Extract the [X, Y] coordinate from the center of the cell holding the provided text.  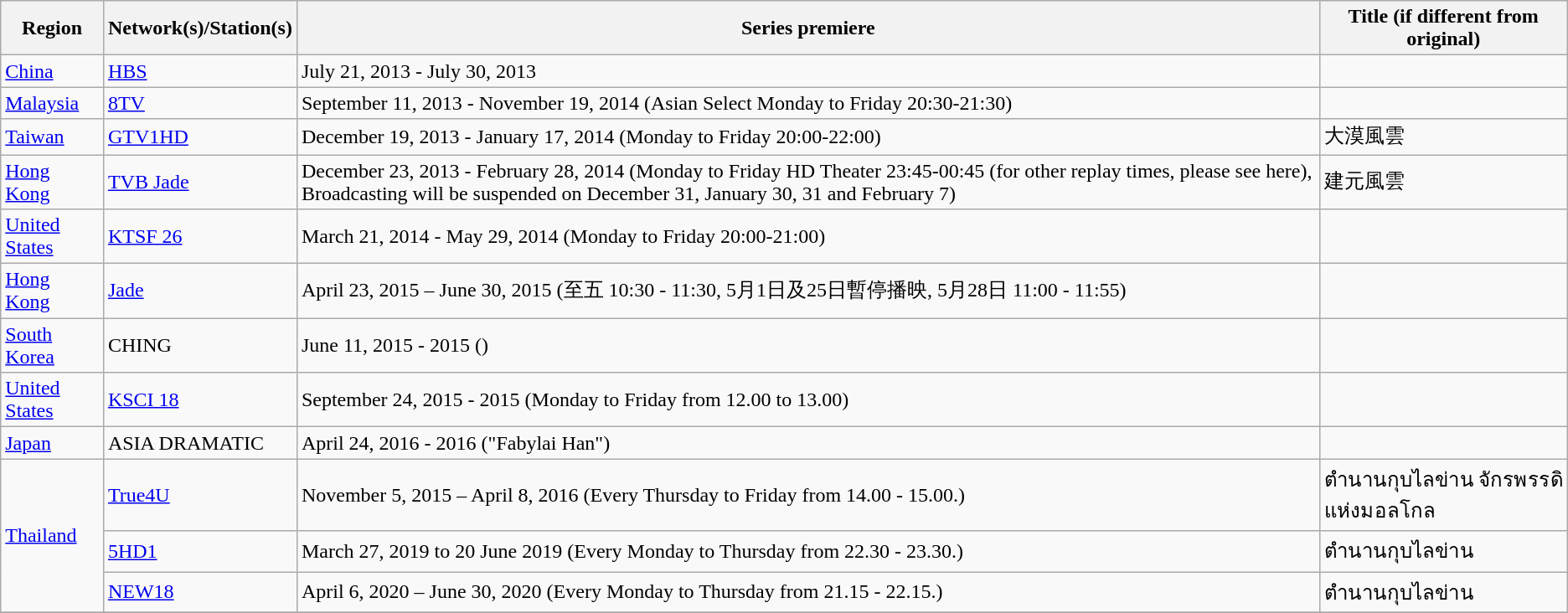
September 11, 2013 - November 19, 2014 (Asian Select Monday to Friday 20:30-21:30) [807, 103]
Jade [199, 291]
Region [52, 28]
April 23, 2015 – June 30, 2015 (至五 10:30 - 11:30, 5月1日及25日暫停播映, 5月28日 11:00 - 11:55) [807, 291]
Title (if different from original) [1443, 28]
NEW18 [199, 591]
8TV [199, 103]
大漠風雲 [1443, 137]
July 21, 2013 - July 30, 2013 [807, 71]
June 11, 2015 - 2015 () [807, 345]
Japan [52, 443]
March 27, 2019 to 20 June 2019 (Every Monday to Thursday from 22.30 - 23.30.) [807, 551]
CHING [199, 345]
Taiwan [52, 137]
Thailand [52, 536]
March 21, 2014 - May 29, 2014 (Monday to Friday 20:00-21:00) [807, 236]
April 24, 2016 - 2016 ("Fabylai Han") [807, 443]
South Korea [52, 345]
ASIA DRAMATIC [199, 443]
Series premiere [807, 28]
Malaysia [52, 103]
KTSF 26 [199, 236]
GTV1HD [199, 137]
April 6, 2020 – June 30, 2020 (Every Monday to Thursday from 21.15 - 22.15.) [807, 591]
ตำนานกุบไลข่าน จักรพรรดิแห่งมอลโกล [1443, 495]
November 5, 2015 – April 8, 2016 (Every Thursday to Friday from 14.00 - 15.00.) [807, 495]
China [52, 71]
KSCI 18 [199, 400]
December 19, 2013 - January 17, 2014 (Monday to Friday 20:00-22:00) [807, 137]
TVB Jade [199, 181]
建元風雲 [1443, 181]
True4U [199, 495]
5HD1 [199, 551]
Network(s)/Station(s) [199, 28]
HBS [199, 71]
September 24, 2015 - 2015 (Monday to Friday from 12.00 to 13.00) [807, 400]
